Find where the given text appears and provide that cell's center as [X, Y] coordinate. 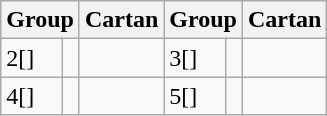
5[] [194, 96]
3[] [194, 58]
2[] [32, 58]
4[] [32, 96]
